Search for the cell housing the specified text and yield its (x, y) center coordinate. 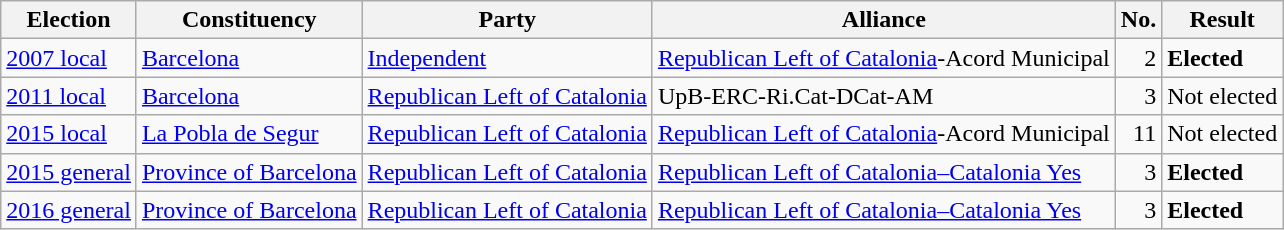
Result (1222, 20)
2 (1138, 58)
Independent (507, 58)
Constituency (249, 20)
2015 general (69, 172)
2011 local (69, 96)
Alliance (884, 20)
La Pobla de Segur (249, 134)
11 (1138, 134)
No. (1138, 20)
2016 general (69, 210)
Party (507, 20)
2015 local (69, 134)
2007 local (69, 58)
UpB-ERC-Ri.Cat-DCat-AM (884, 96)
Election (69, 20)
